Pinpoint the cell where the given text exists, returning its (X, Y) midpoint coordinate. 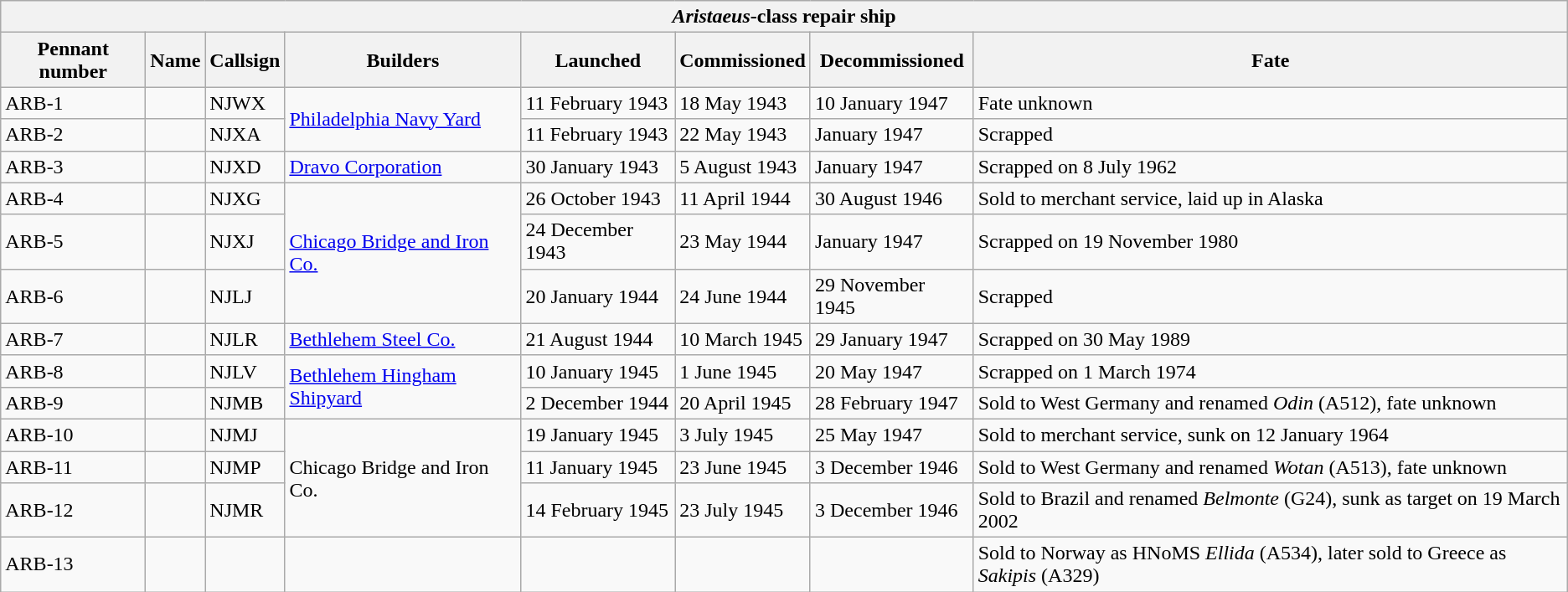
Sold to Norway as HNoMS Ellida (A534), later sold to Greece as Sakipis (A329) (1270, 564)
Sold to West Germany and renamed Wotan (A513), fate unknown (1270, 466)
ARB-7 (74, 339)
11 January 1945 (598, 466)
Dravo Corporation (403, 167)
NJLJ (245, 296)
ARB-11 (74, 466)
NJLV (245, 371)
24 June 1944 (743, 296)
NJLR (245, 339)
ARB-10 (74, 435)
ARB-3 (74, 167)
10 January 1947 (891, 103)
NJMJ (245, 435)
Builders (403, 60)
NJMR (245, 511)
Bethlehem Steel Co. (403, 339)
ARB-2 (74, 135)
Commissioned (743, 60)
3 July 1945 (743, 435)
24 December 1943 (598, 241)
30 August 1946 (891, 198)
26 October 1943 (598, 198)
21 August 1944 (598, 339)
30 January 1943 (598, 167)
ARB-4 (74, 198)
5 August 1943 (743, 167)
Fate unknown (1270, 103)
18 May 1943 (743, 103)
10 March 1945 (743, 339)
20 May 1947 (891, 371)
23 May 1944 (743, 241)
Scrapped on 8 July 1962 (1270, 167)
NJXJ (245, 241)
Scrapped on 30 May 1989 (1270, 339)
ARB-5 (74, 241)
Launched (598, 60)
22 May 1943 (743, 135)
ARB-6 (74, 296)
NJMB (245, 403)
Sold to West Germany and renamed Odin (A512), fate unknown (1270, 403)
28 February 1947 (891, 403)
Decommissioned (891, 60)
Callsign (245, 60)
19 January 1945 (598, 435)
25 May 1947 (891, 435)
14 February 1945 (598, 511)
20 January 1944 (598, 296)
NJWX (245, 103)
Aristaeus-class repair ship (784, 17)
29 January 1947 (891, 339)
2 December 1944 (598, 403)
Scrapped on 19 November 1980 (1270, 241)
NJXA (245, 135)
ARB-12 (74, 511)
1 June 1945 (743, 371)
Sold to Brazil and renamed Belmonte (G24), sunk as target on 19 March 2002 (1270, 511)
ARB-13 (74, 564)
20 April 1945 (743, 403)
11 April 1944 (743, 198)
NJXG (245, 198)
Name (176, 60)
23 June 1945 (743, 466)
ARB-1 (74, 103)
29 November 1945 (891, 296)
Sold to merchant service, laid up in Alaska (1270, 198)
10 January 1945 (598, 371)
Bethlehem Hingham Shipyard (403, 387)
ARB-9 (74, 403)
Scrapped on 1 March 1974 (1270, 371)
Pennant number (74, 60)
ARB-8 (74, 371)
NJMP (245, 466)
Fate (1270, 60)
23 July 1945 (743, 511)
Sold to merchant service, sunk on 12 January 1964 (1270, 435)
NJXD (245, 167)
Philadelphia Navy Yard (403, 119)
